Determine the (x, y) coordinate at the center of the cell enclosing the given text.  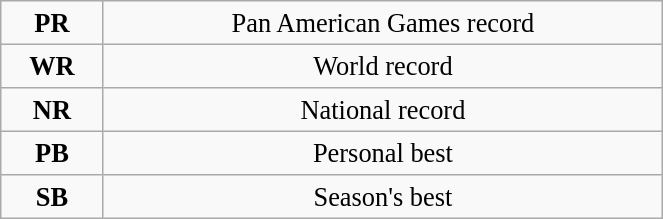
PR (52, 22)
SB (52, 197)
WR (52, 66)
Personal best (383, 153)
Pan American Games record (383, 22)
Season's best (383, 197)
NR (52, 109)
PB (52, 153)
National record (383, 109)
World record (383, 66)
